Locate the cell with the specified text and output its (X, Y) center coordinate. 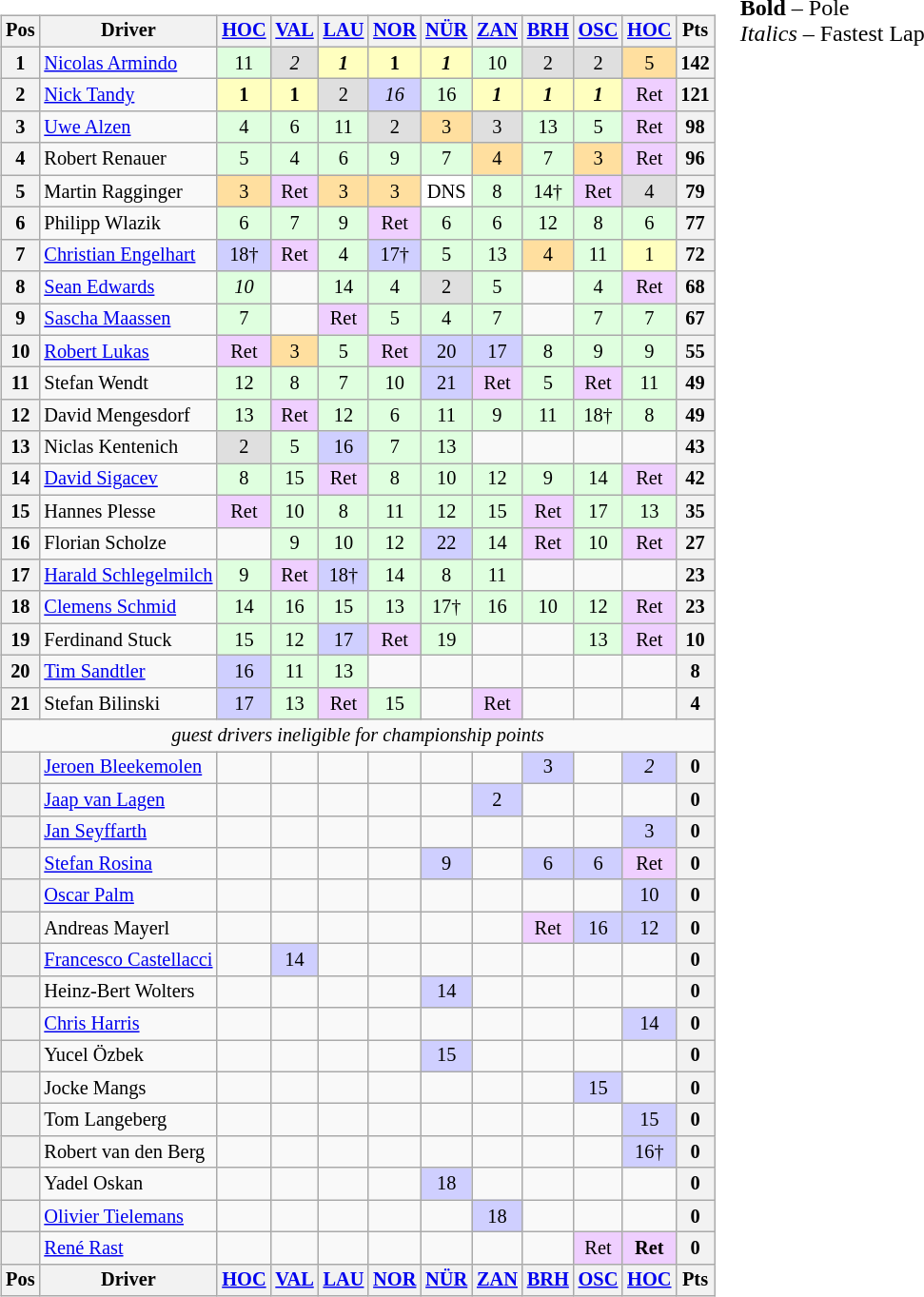
Martin Ragginger (128, 191)
16† (649, 1152)
121 (695, 95)
55 (695, 351)
Robert Renauer (128, 159)
Sascha Maassen (128, 320)
72 (695, 255)
David Sigacev (128, 480)
DNS (446, 191)
Stefan Rosina (128, 864)
Andreas Mayerl (128, 928)
67 (695, 320)
Jocke Mangs (128, 1088)
Sean Edwards (128, 287)
Hannes Plesse (128, 511)
David Mengesdorf (128, 416)
Philipp Wlazik (128, 224)
Oscar Palm (128, 895)
Jeroen Bleekemolen (128, 768)
68 (695, 287)
Yadel Oskan (128, 1184)
Heinz-Bert Wolters (128, 992)
Yucel Özbek (128, 1056)
Nick Tandy (128, 95)
guest drivers ineligible for championship points (358, 736)
Olivier Tielemans (128, 1216)
Jan Seyffarth (128, 832)
96 (695, 159)
Uwe Alzen (128, 128)
98 (695, 128)
Robert van den Berg (128, 1152)
Stefan Bilinski (128, 703)
Jaap van Lagen (128, 799)
27 (695, 543)
14† (548, 191)
Robert Lukas (128, 351)
77 (695, 224)
Nicolas Armindo (128, 63)
22 (446, 543)
Niclas Kentenich (128, 447)
Chris Harris (128, 1024)
Francesco Castellacci (128, 960)
Tom Langeberg (128, 1120)
Christian Engelhart (128, 255)
79 (695, 191)
René Rast (128, 1248)
35 (695, 511)
Harald Schlegelmilch (128, 576)
Stefan Wendt (128, 383)
Clemens Schmid (128, 607)
42 (695, 480)
43 (695, 447)
Ferdinand Stuck (128, 639)
142 (695, 63)
Florian Scholze (128, 543)
Tim Sandtler (128, 672)
